Detect which cell encompasses the target text, then output its (X, Y) center coordinate. 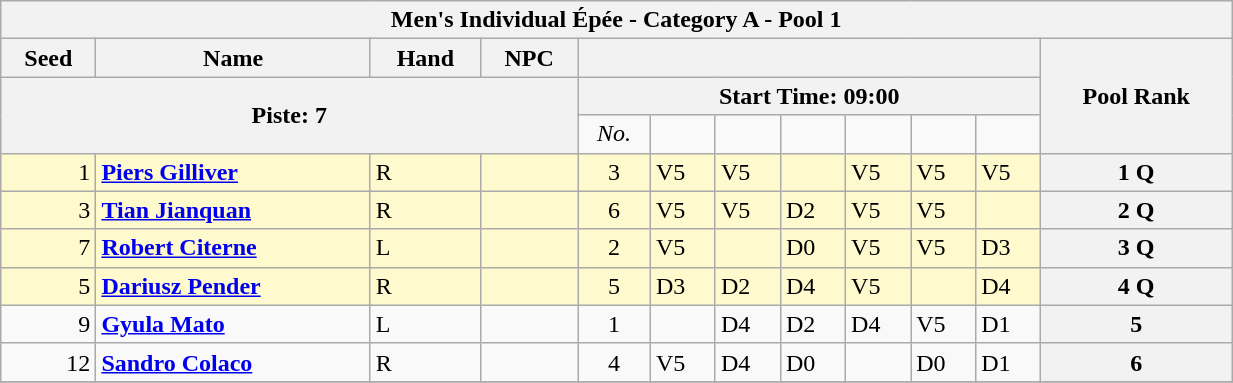
1 Q (1136, 172)
No. (614, 134)
12 (48, 362)
Tian Jianquan (233, 210)
Name (233, 58)
3 Q (1136, 248)
Dariusz Pender (233, 286)
2 Q (1136, 210)
4 (614, 362)
NPC (528, 58)
9 (48, 324)
Men's Individual Épée - Category A - Pool 1 (616, 20)
Sandro Colaco (233, 362)
Start Time: 09:00 (810, 96)
Gyula Mato (233, 324)
Piste: 7 (290, 115)
Robert Citerne (233, 248)
4 Q (1136, 286)
7 (48, 248)
2 (614, 248)
Piers Gilliver (233, 172)
Hand (425, 58)
Seed (48, 58)
Pool Rank (1136, 96)
